Find where the given text appears and provide that cell's center as (X, Y) coordinate. 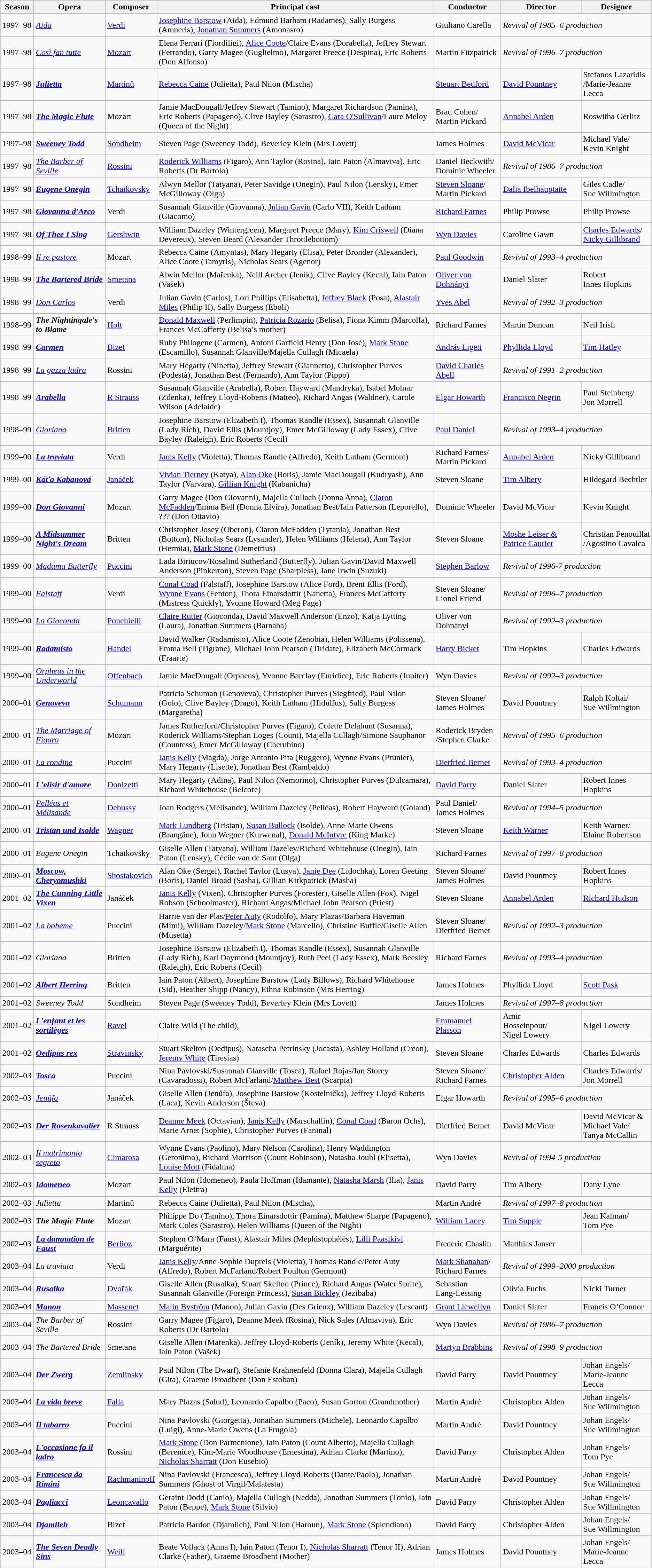
Richard Farnes/Martin Pickard (467, 457)
Dominic Wheeler (467, 507)
Paul Nilon (The Dwarf), Stefanie Krahnenfeld (Donna Clara), Majella Cullagh (Gita), Graeme Broadbent (Don Estoban) (295, 1374)
Michael Vale/Kevin Knight (616, 143)
The Marriage of Figaro (70, 735)
Dalia Ibelhauptaitė (541, 189)
Charles Edwards/Nicky Gillibrand (616, 234)
Martin Fitzpatrick (467, 52)
Moscow, Cheryomushki (70, 876)
Joan Rodgers (Mélisande), William Dazeley (Pelléas), Robert Hayward (Golaud) (295, 807)
Ruby Philogene (Carmen), Antoni Garfield Henry (Don José), Mark Stone (Escamillo), Susannah Glanville/Majella Cullagh (Micaela) (295, 347)
Opera (70, 7)
Zemlinsky (131, 1374)
Brad Cohen/Martin Pickard (467, 116)
Paul Nilon (Idomeneo), Paula Hoffman (Idamante), Natasha Marsh (Ilia), Janis Kelly (Elettra) (295, 1185)
Massenet (131, 1307)
Jenůfa (70, 1098)
La Gioconda (70, 621)
Francis O’Connor (616, 1307)
Caroline Gawn (541, 234)
Debussy (131, 807)
Steven Sloane/Martin Pickard (467, 189)
David McVicar &Michael Vale/Tanya McCallin (616, 1126)
Vivian Tierney (Katya), Alan Oke (Boris), Jamie MacDougall (Kudryash), Ann Taylor (Varvara), Gillian Knight (Kabanicha) (295, 480)
Keith Warner (541, 830)
Hildegard Bechtler (616, 480)
Nigel Lowery (616, 1025)
Djamileh (70, 1524)
Alwyn Mellor (Tatyana), Peter Savidge (Onegin), Paul Nilon (Lensky), Emer McGilloway (Olga) (295, 189)
Mary Hegarty (Ninetta), Jeffrey Stewart (Giannetto), Christopher Purves (Podestà), Jonathan Best (Fernando), Ann Taylor (Pippo) (295, 370)
Manon (70, 1307)
Nicki Turner (616, 1289)
Nina Pavlovski (Francesca), Jeffrey Lloyd-Roberts (Dante/Paolo), Jonathan Summers (Ghost of Virgil/Malatesta) (295, 1479)
Káťa Kabanová (70, 480)
Martyn Brabbins (467, 1347)
Donald Maxwell (Perlimpin), Patricia Rozario (Belisa), Fiona Kimm (Marcolfa), Frances McCafferty (Belisa’s mother) (295, 325)
Christian Fenouillat/Agostino Cavalca (616, 539)
La vida breve (70, 1402)
Matthias Janser (541, 1243)
Frederic Chaslin (467, 1243)
Garry Magee (Figaro), Deanne Meek (Rosina), Nick Sales (Almaviva), Eric Roberts (Dr Bartolo) (295, 1325)
A Midsummer Night's Dream (70, 539)
Claire Rutter (Gioconda), David Maxwell Anderson (Enzo), Katja Lytting (Laura), Jonathan Summers (Barnaba) (295, 621)
Dany Lyne (616, 1185)
Revival of 1996-7 production (576, 566)
Handel (131, 648)
Radamisto (70, 648)
Stefanos Lazaridis/Marie-JeanneLecca (616, 84)
Revival of 1998–9 production (576, 1347)
Tim Supple (541, 1221)
Paul Steinberg/Jon Morrell (616, 397)
L'occasione fa il ladro (70, 1452)
Nicky Gillibrand (616, 457)
Il tabarro (70, 1424)
The Seven Deadly Sins (70, 1552)
Revival of 1999–2000 production (576, 1266)
Season (17, 7)
Kevin Knight (616, 507)
Orpheus in the Underworld (70, 675)
Janis Kelly (Magda), Jorge Antonio Pita (Ruggero), Wynne Evans (Prunier), Mary Hegarty (Lisette), Jonathan Best (Rambaldo) (295, 762)
David Charles Abell (467, 370)
Giovanna d'Arco (70, 212)
Steven Sloane/Lionel Friend (467, 593)
Revival of 1994–5 production (576, 807)
Designer (616, 7)
Iain Paton (Albert), Josephine Barstow (Lady Billows), Richard Whitehouse (Sid), Heather Shipp (Nancy), Ethna Robinson (Mrs Herring) (295, 985)
Richard Hudson (616, 898)
Rebecca Caine (Amyntas), Mary Hegarty (Elisa), Peter Bronder (Alexander), Alice Coote (Tamyris), Nicholas Sears (Agenor) (295, 257)
Francesca da Rimini (70, 1479)
SebastianLang-Lessing (467, 1289)
Dvořák (131, 1289)
Cimarosa (131, 1158)
Johan Engels/Tom Pye (616, 1452)
Of Thee I Sing (70, 234)
AmirHosseinpour/Nigel Lowery (541, 1025)
Lada Biriucov/Rosalind Sutherland (Butterfly), Julian Gavin/David Maxwell Anderson (Pinkerton), Steven Page (Sharpless), Jane Irwin (Suzuki) (295, 566)
Stephen O’Mara (Faust), Alastair Miles (Mephistophélès), Lilli Paasikivi (Marguérite) (295, 1243)
Shostakovich (131, 876)
The Cunning Little Vixen (70, 898)
Harry Bicket (467, 648)
Revival of 1991–2 production (576, 370)
La damnation de Faust (70, 1243)
Madama Butterfly (70, 566)
Emmanuel Plasson (467, 1025)
La bohème (70, 925)
Don Giovanni (70, 507)
Falstaff (70, 593)
Mary Plazas (Salud), Leonardo Capalbo (Paco), Susan Gorton (Grandmother) (295, 1402)
Grant Llewellyn (467, 1307)
Rebecca Caine (Julietta), Paul Nilon (Mischa), (295, 1203)
Don Carlos (70, 302)
Scott Pask (616, 985)
Gershwin (131, 234)
Josephine Barstow (Aida), Edmund Barham (Radames), Sally Burgess (Amneris), Jonathan Summers (Amonasro) (295, 25)
Paul Daniel (467, 430)
Ravel (131, 1025)
Paul Goodwin (467, 257)
Giuliano Carella (467, 25)
Idomeneo (70, 1185)
Paul Daniel/James Holmes (467, 807)
Così fan tutte (70, 52)
Steuart Bedford (467, 84)
The Nightingale's to Blame (70, 325)
Tim Hatley (616, 347)
Philippe Do (Tamino), Thora Einarsdottir (Pamina), Matthew Sharpe (Papageno), Mark Coles (Sarastro), Helen Williams (Queen of the Night) (295, 1221)
Giselle Allen (Mařenka), Jeffrey Lloyd-Roberts (Jeník), Jeremy White (Kecal), Iain Paton (Vašek) (295, 1347)
Martin Duncan (541, 325)
Wagner (131, 830)
Francisco Negrin (541, 397)
Berlioz (131, 1243)
Revival of 1985–6 production (576, 25)
Director (541, 7)
Keith Warner/Elaine Robertson (616, 830)
Moshe Leiser & Patrice Caurier (541, 539)
Patricia Bardon (Djamileh), Paul Nilon (Haroun), Mark Stone (Splendiano) (295, 1524)
Der Zwerg (70, 1374)
Arabella (70, 397)
Il matrimonio segreto (70, 1158)
La rondine (70, 762)
L'elisir d'amore (70, 785)
Stuart Skelton (Oedipus), Natascha Petrinsky (Jocasta), Ashley Holland (Creon), Jeremy White (Tiresias) (295, 1053)
Falla (131, 1402)
Mary Hegarty (Adina), Paul Nilon (Nemorino), Christopher Purves (Dulcamara), Richard Whitehouse (Belcore) (295, 785)
Principal cast (295, 7)
Ponchielli (131, 621)
Janis Kelly/Anne-Sophie Duprels (Violetta), Thomas Randle/Peter Auty (Alfredo), Robert McFarland/Robert Poulton (Germont) (295, 1266)
Roderick Williams (Figaro), Ann Taylor (Rosina), Iain Paton (Almaviva), Eric Roberts (Dr Bartolo) (295, 166)
Alwin Mellor (Mařenka), Neill Archer (Jeník), Clive Bayley (Kecal), Iain Paton (Vašek) (295, 279)
András Ligeti (467, 347)
Oedipus rex (70, 1053)
Neil Irish (616, 325)
Giselle Allen (Jenůfa), Josephine Barstow (Kostelnička), Jeffrey Lloyd-Roberts (Laca), Kevin Anderson (Števa) (295, 1098)
Deanne Meek (Octavian), Janis Kelly (Marschallin), Conal Coad (Baron Ochs), Marie Arnet (Sophie), Christopher Purves (Faninal) (295, 1126)
Tosca (70, 1075)
Rusalka (70, 1289)
Composer (131, 7)
Jamie MacDougall (Orpheus), Yvonne Barclay (Euridice), Eric Roberts (Jupiter) (295, 675)
Rachmaninoff (131, 1479)
Roswitha Gerlitz (616, 116)
Giles Cadle/Sue Willmington (616, 189)
Revival of 1994-5 production (576, 1158)
Daniel Beckwith/Dominic Wheeler (467, 166)
Genoveva (70, 703)
Giselle Allen (Tatyana), William Dazeley/Richard Whitehouse (Onegin), Iain Paton (Lensky), Cécile van de Sant (Olga) (295, 853)
Charles Edwards/Jon Morrell (616, 1075)
RobertInnes Hopkins (616, 279)
Geraint Dodd (Canio), Majella Cullagh (Nedda), Jonathan Summers (Tonio), Iain Paton (Beppe), Mark Stone (Silvio) (295, 1502)
Donizetti (131, 785)
Claire Wild (The child), (295, 1025)
Olivia Fuchs (541, 1289)
Tim Hopkins (541, 648)
Mark Lundberg (Tristan), Susan Bullock (Isolde), Anne-Marie Owens (Brangäne), John Wegner (Kurwenal), Donald McIntyre (King Marke) (295, 830)
Yves Abel (467, 302)
Weill (131, 1552)
William Dazeley (Wintergreen), Margaret Preece (Mary), Kim Criswell (Diana Devereux), Steven Beard (Alexander Throttlebottom) (295, 234)
Albert Herring (70, 985)
Tristan und Isolde (70, 830)
Carmen (70, 347)
Roderick Bryden/Stephen Clarke (467, 735)
Giselle Allen (Rusalka), Stuart Skelton (Prince), Richard Angas (Water Sprite), Susannah Glanville (Foreign Princess), Susan Bickley (Jezibaba) (295, 1289)
Julian Gavin (Carlos), Lori Phillips (Elisabetta), Jeffrey Black (Posa), Alastair Miles (Philip II), Sally Burgess (Eboli) (295, 302)
Aida (70, 25)
Il re pastore (70, 257)
Mark Shanahan/Richard Farnes (467, 1266)
Malin Byström (Manon), Julian Gavin (Des Grieux), William Dazeley (Lescaut) (295, 1307)
Nina Pavlovski (Giorgetta), Jonathan Summers (Michele), Leonardo Capalbo (Luigi), Anne-Marie Owens (La Frugola) (295, 1424)
Schumann (131, 703)
Holt (131, 325)
Pelléas et Mélisande (70, 807)
Stravinsky (131, 1053)
William Lacey (467, 1221)
Ralph Koltai/Sue Willmington (616, 703)
L'enfant et les sortilèges (70, 1025)
Susannah Glanville (Giovanna), Julian Gavin (Carlo VII), Keith Latham (Giacomo) (295, 212)
Leoncavallo (131, 1502)
Janis Kelly (Vixen), Christopher Purves (Forester), Giselle Allen (Fox), Nigel Robson (Schoolmaster), Richard Angas/Michael John Pearson (Priest) (295, 898)
Stephen Barlow (467, 566)
La gazza ladra (70, 370)
Steven Sloane/Dietfried Bernet (467, 925)
Beate Vollack (Anna I), Iain Paton (Tenor I), Nicholas Sharratt (Tenor II), Adrian Clarke (Father), Graeme Broadbent (Mother) (295, 1552)
Alan Oke (Sergei), Rachel Taylor (Lusya), Janie Dee (Lidochka), Loren Geeting (Boris), Daniel Broad (Sasha), Gillian Kirkpatrick (Masha) (295, 876)
Jean Kalman/Tom Pye (616, 1221)
Conductor (467, 7)
Der Rosenkavalier (70, 1126)
Rebecca Caine (Julietta), Paul Nilon (Mischa) (295, 84)
Pagliacci (70, 1502)
Steven Sloane/Richard Farnes (467, 1075)
Janis Kelly (Violetta), Thomas Randle (Alfredo), Keith Latham (Germont) (295, 457)
Offenbach (131, 675)
Nina Pavlovski/Susannah Glanville (Tosca), Rafael Rojas/Ian Storey (Cavaradossi), Robert McFarland/Matthew Best (Scarpia) (295, 1075)
